Return the [X, Y] coordinate for the center point of the cell that contains the specified text.  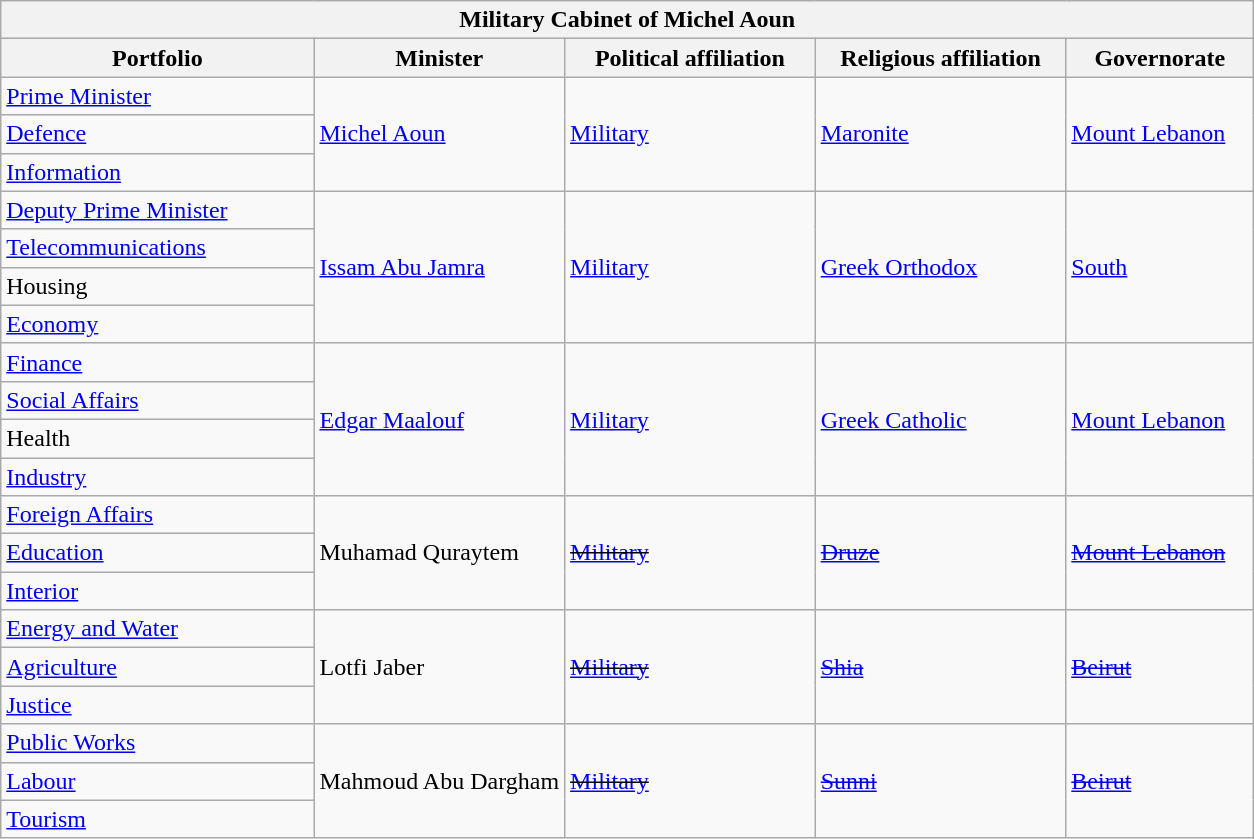
Interior [158, 591]
Deputy Prime Minister [158, 210]
Muhamad Quraytem [440, 553]
Greek Catholic [940, 419]
Telecommunications [158, 248]
Governorate [1160, 58]
Foreign Affairs [158, 515]
Greek Orthodox [940, 267]
Industry [158, 477]
Finance [158, 362]
Edgar Maalouf [440, 419]
Tourism [158, 819]
Druze [940, 553]
Economy [158, 324]
Lotfi Jaber [440, 667]
Health [158, 438]
Education [158, 553]
Religious affiliation [940, 58]
Prime Minister [158, 96]
Sunni [940, 781]
Justice [158, 705]
Defence [158, 134]
Energy and Water [158, 629]
Housing [158, 286]
South [1160, 267]
Public Works [158, 743]
Social Affairs [158, 400]
Maronite [940, 134]
Military Cabinet of Michel Aoun [628, 20]
Agriculture [158, 667]
Mahmoud Abu Dargham [440, 781]
Information [158, 172]
Minister [440, 58]
Michel Aoun [440, 134]
Portfolio [158, 58]
Political affiliation [690, 58]
Labour [158, 781]
Shia [940, 667]
Issam Abu Jamra [440, 267]
